Locate the cell with the specified text and output its (X, Y) center coordinate. 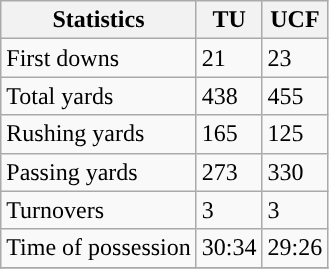
Turnovers (99, 210)
Time of possession (99, 248)
Rushing yards (99, 134)
455 (295, 96)
TU (229, 20)
Total yards (99, 96)
Passing yards (99, 172)
330 (295, 172)
273 (229, 172)
30:34 (229, 248)
23 (295, 58)
21 (229, 58)
29:26 (295, 248)
165 (229, 134)
Statistics (99, 20)
UCF (295, 20)
125 (295, 134)
438 (229, 96)
First downs (99, 58)
